Find where the given text appears and provide that cell's center as (X, Y) coordinate. 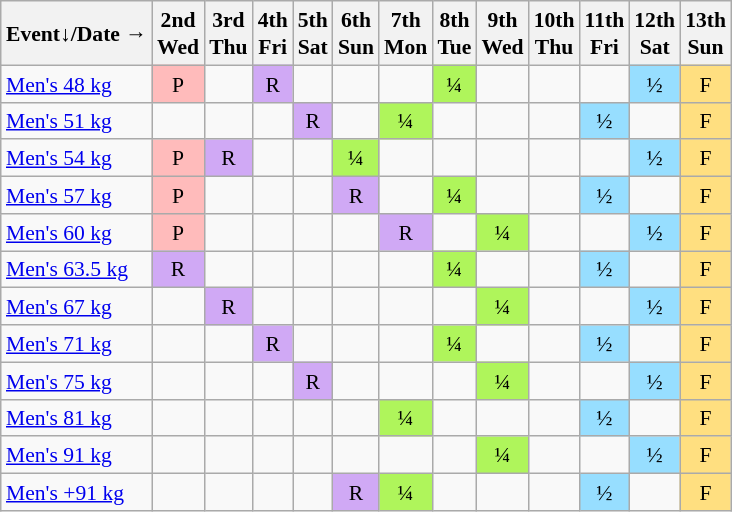
Men's 81 kg (76, 418)
Event↓/Date → (76, 33)
Men's +91 kg (76, 492)
5thSat (313, 33)
12thSat (654, 33)
3rdThu (228, 33)
Men's 51 kg (76, 120)
13thSun (706, 33)
Men's 75 kg (76, 380)
Men's 48 kg (76, 84)
Men's 57 kg (76, 194)
Men's 91 kg (76, 454)
Men's 54 kg (76, 158)
6thSun (356, 33)
Men's 67 kg (76, 306)
2ndWed (178, 33)
Men's 63.5 kg (76, 268)
4thFri (273, 33)
11thFri (605, 33)
Men's 71 kg (76, 344)
Men's 60 kg (76, 232)
9thWed (502, 33)
7thMon (406, 33)
10thThu (554, 33)
8thTue (454, 33)
